Provide the [x, y] coordinate of the cell's center where the given text is located.  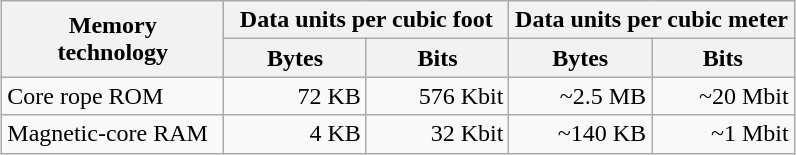
32 Kbit [438, 134]
~140 KB [580, 134]
Memorytechnology [113, 39]
Data units per cubic meter [652, 20]
~1 Mbit [724, 134]
~20 Mbit [724, 96]
576 Kbit [438, 96]
4 KB [296, 134]
72 KB [296, 96]
Data units per cubic foot [366, 20]
~2.5 MB [580, 96]
Magnetic-core RAM [113, 134]
Core rope ROM [113, 96]
